Pinpoint the cell where the given text exists, returning its [X, Y] midpoint coordinate. 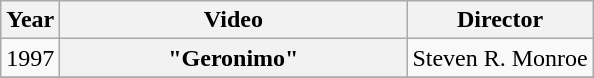
Year [30, 20]
1997 [30, 58]
Video [234, 20]
"Geronimo" [234, 58]
Director [500, 20]
Steven R. Monroe [500, 58]
